Provide the (X, Y) coordinate of the cell's center where the given text is located.  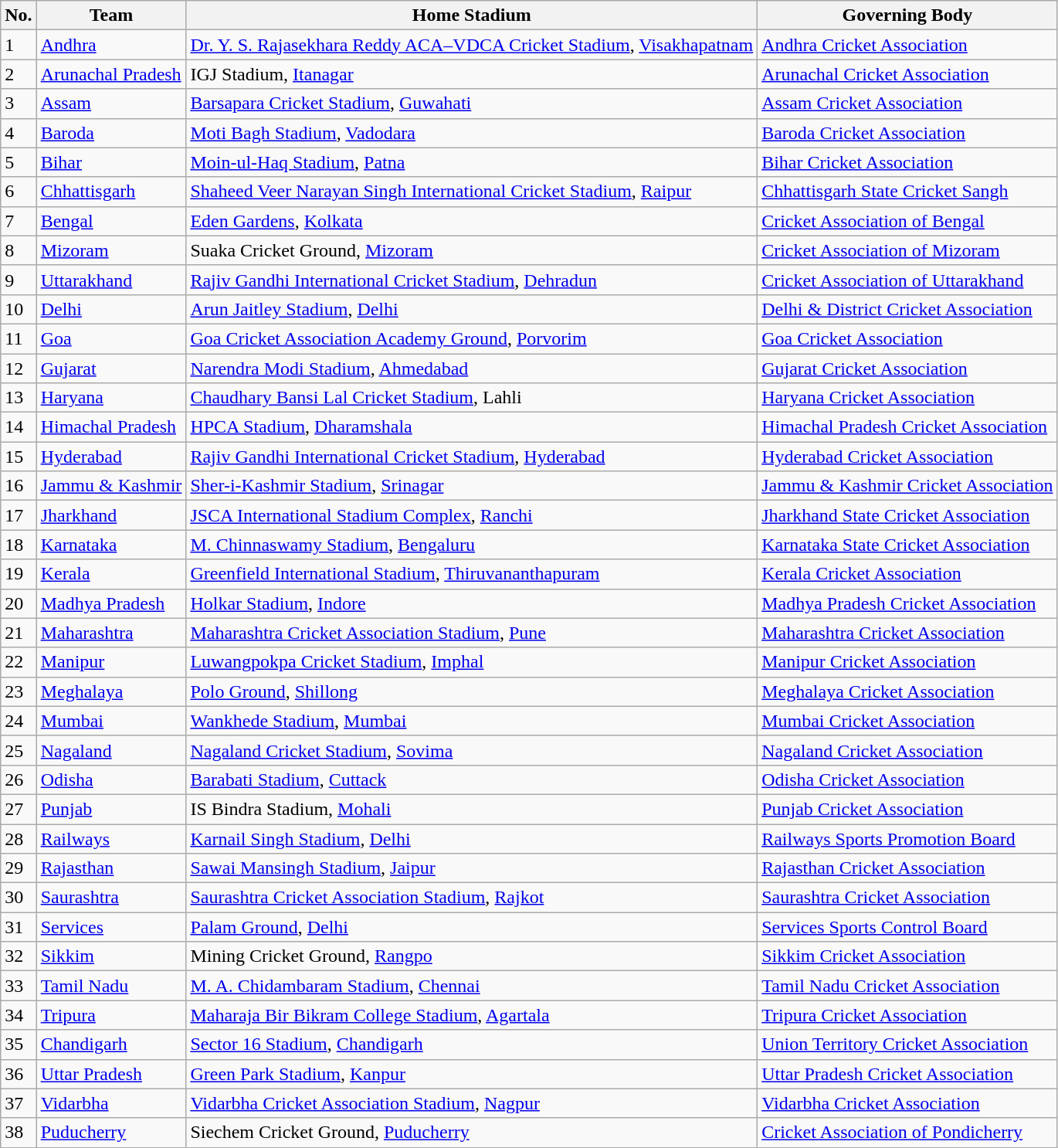
Maharashtra Cricket Association (907, 633)
Bihar (111, 162)
Holkar Stadium, Indore (472, 603)
Barabati Stadium, Cuttack (472, 779)
Vidarbha Cricket Association Stadium, Nagpur (472, 1103)
Nagaland Cricket Stadium, Sovima (472, 750)
Shaheed Veer Narayan Singh International Cricket Stadium, Raipur (472, 192)
Delhi & District Cricket Association (907, 309)
24 (19, 721)
Services (111, 927)
27 (19, 809)
Mizoram (111, 250)
Punjab (111, 809)
38 (19, 1133)
Rajasthan (111, 868)
Suaka Cricket Ground, Mizoram (472, 250)
Chaudhary Bansi Lal Cricket Stadium, Lahli (472, 398)
Arunachal Cricket Association (907, 74)
Maharashtra (111, 633)
Governing Body (907, 15)
Cricket Association of Bengal (907, 221)
Uttarakhand (111, 280)
13 (19, 398)
Siechem Cricket Ground, Puducherry (472, 1133)
Odisha (111, 779)
Manipur Cricket Association (907, 662)
Andhra Cricket Association (907, 45)
Sawai Mansingh Stadium, Jaipur (472, 868)
6 (19, 192)
28 (19, 838)
Karnataka State Cricket Association (907, 545)
Hyderabad Cricket Association (907, 457)
Rajiv Gandhi International Cricket Stadium, Dehradun (472, 280)
33 (19, 986)
Jharkhand State Cricket Association (907, 515)
Sikkim (111, 956)
32 (19, 956)
Kerala (111, 574)
No. (19, 15)
18 (19, 545)
14 (19, 427)
Vidarbha (111, 1103)
Rajiv Gandhi International Cricket Stadium, Hyderabad (472, 457)
Greenfield International Stadium, Thiruvananthapuram (472, 574)
3 (19, 104)
Jammu & Kashmir (111, 486)
Gujarat Cricket Association (907, 369)
Uttar Pradesh Cricket Association (907, 1074)
19 (19, 574)
Cricket Association of Pondicherry (907, 1133)
Mining Cricket Ground, Rangpo (472, 956)
Palam Ground, Delhi (472, 927)
Sector 16 Stadium, Chandigarh (472, 1044)
Goa Cricket Association (907, 338)
Tamil Nadu Cricket Association (907, 986)
Saurashtra (111, 898)
Arunachal Pradesh (111, 74)
Dr. Y. S. Rajasekhara Reddy ACA–VDCA Cricket Stadium, Visakhapatnam (472, 45)
Cricket Association of Uttarakhand (907, 280)
Polo Ground, Shillong (472, 691)
Bihar Cricket Association (907, 162)
Moti Bagh Stadium, Vadodara (472, 133)
Railways Sports Promotion Board (907, 838)
9 (19, 280)
Gujarat (111, 369)
Tripura (111, 1015)
IGJ Stadium, Itanagar (472, 74)
8 (19, 250)
Bengal (111, 221)
Hyderabad (111, 457)
26 (19, 779)
Karnataka (111, 545)
HPCA Stadium, Dharamshala (472, 427)
Chhattisgarh (111, 192)
Home Stadium (472, 15)
Rajasthan Cricket Association (907, 868)
22 (19, 662)
Kerala Cricket Association (907, 574)
Assam (111, 104)
Barsapara Cricket Stadium, Guwahati (472, 104)
Jammu & Kashmir Cricket Association (907, 486)
21 (19, 633)
Haryana (111, 398)
Baroda Cricket Association (907, 133)
Sher-i-Kashmir Stadium, Srinagar (472, 486)
Vidarbha Cricket Association (907, 1103)
Baroda (111, 133)
35 (19, 1044)
29 (19, 868)
Nagaland Cricket Association (907, 750)
30 (19, 898)
Uttar Pradesh (111, 1074)
Assam Cricket Association (907, 104)
Delhi (111, 309)
Saurashtra Cricket Association Stadium, Rajkot (472, 898)
Madhya Pradesh (111, 603)
7 (19, 221)
15 (19, 457)
5 (19, 162)
JSCA International Stadium Complex, Ranchi (472, 515)
Luwangpokpa Cricket Stadium, Imphal (472, 662)
11 (19, 338)
Goa Cricket Association Academy Ground, Porvorim (472, 338)
34 (19, 1015)
Puducherry (111, 1133)
M. A. Chidambaram Stadium, Chennai (472, 986)
17 (19, 515)
2 (19, 74)
Karnail Singh Stadium, Delhi (472, 838)
Team (111, 15)
Eden Gardens, Kolkata (472, 221)
Railways (111, 838)
4 (19, 133)
Maharashtra Cricket Association Stadium, Pune (472, 633)
Goa (111, 338)
Mumbai (111, 721)
25 (19, 750)
Punjab Cricket Association (907, 809)
Narendra Modi Stadium, Ahmedabad (472, 369)
Meghalaya Cricket Association (907, 691)
Nagaland (111, 750)
Services Sports Control Board (907, 927)
Wankhede Stadium, Mumbai (472, 721)
Arun Jaitley Stadium, Delhi (472, 309)
23 (19, 691)
Odisha Cricket Association (907, 779)
IS Bindra Stadium, Mohali (472, 809)
37 (19, 1103)
Cricket Association of Mizoram (907, 250)
36 (19, 1074)
Jharkhand (111, 515)
Madhya Pradesh Cricket Association (907, 603)
16 (19, 486)
Haryana Cricket Association (907, 398)
Maharaja Bir Bikram College Stadium, Agartala (472, 1015)
Tripura Cricket Association (907, 1015)
Moin-ul-Haq Stadium, Patna (472, 162)
Mumbai Cricket Association (907, 721)
Sikkim Cricket Association (907, 956)
Himachal Pradesh (111, 427)
M. Chinnaswamy Stadium, Bengaluru (472, 545)
Meghalaya (111, 691)
Chandigarh (111, 1044)
10 (19, 309)
Union Territory Cricket Association (907, 1044)
Saurashtra Cricket Association (907, 898)
Himachal Pradesh Cricket Association (907, 427)
Tamil Nadu (111, 986)
Green Park Stadium, Kanpur (472, 1074)
31 (19, 927)
12 (19, 369)
Andhra (111, 45)
20 (19, 603)
Chhattisgarh State Cricket Sangh (907, 192)
Manipur (111, 662)
1 (19, 45)
